Provide the (x, y) coordinate of the cell's center where the given text is located.  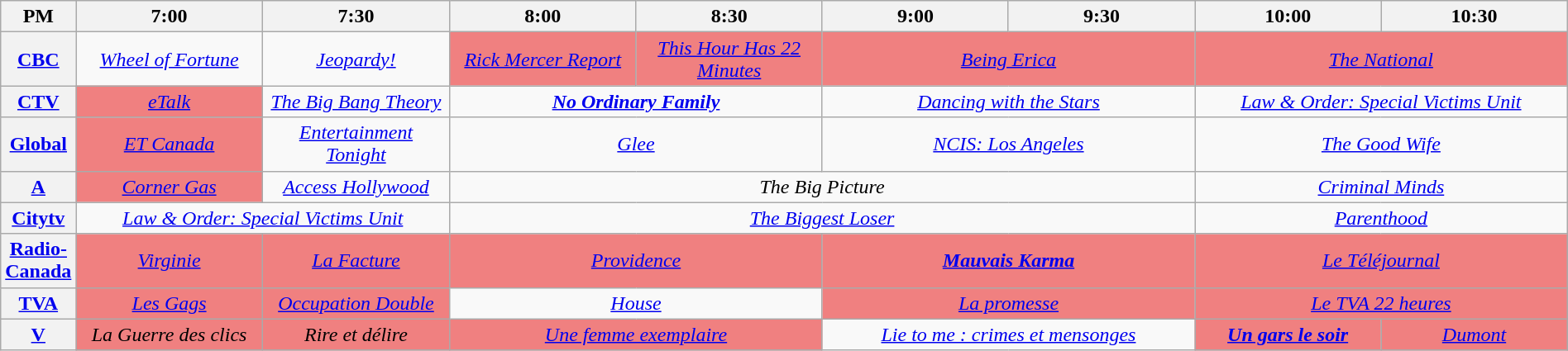
Glee (637, 144)
Rire et délire (356, 334)
NCIS: Los Angeles (1008, 144)
10:30 (1475, 17)
eTalk (169, 102)
Dancing with the Stars (1008, 102)
8:30 (729, 17)
8:00 (543, 17)
Les Gags (169, 303)
Lie to me : crimes et mensonges (1008, 334)
Virginie (169, 261)
This Hour Has 22 Minutes (729, 59)
Rick Mercer Report (543, 59)
Corner Gas (169, 187)
A (38, 187)
7:00 (169, 17)
9:00 (915, 17)
Wheel of Fortune (169, 59)
TVA (38, 303)
Jeopardy! (356, 59)
PM (38, 17)
7:30 (356, 17)
Radio-Canada (38, 261)
Being Erica (1008, 59)
Le TVA 22 heures (1381, 303)
Providence (637, 261)
No Ordinary Family (637, 102)
Mauvais Karma (1008, 261)
Dumont (1475, 334)
V (38, 334)
La Facture (356, 261)
Occupation Double (356, 303)
Parenthood (1381, 218)
Criminal Minds (1381, 187)
Citytv (38, 218)
Un gars le soir (1288, 334)
The Big Picture (822, 187)
CBC (38, 59)
The Good Wife (1381, 144)
The Big Bang Theory (356, 102)
10:00 (1288, 17)
La promesse (1008, 303)
CTV (38, 102)
Une femme exemplaire (637, 334)
The National (1381, 59)
La Guerre des clics (169, 334)
House (637, 303)
ET Canada (169, 144)
Le Téléjournal (1381, 261)
Entertainment Tonight (356, 144)
The Biggest Loser (822, 218)
Access Hollywood (356, 187)
Global (38, 144)
9:30 (1102, 17)
